Find where the given text appears and provide that cell's center as (X, Y) coordinate. 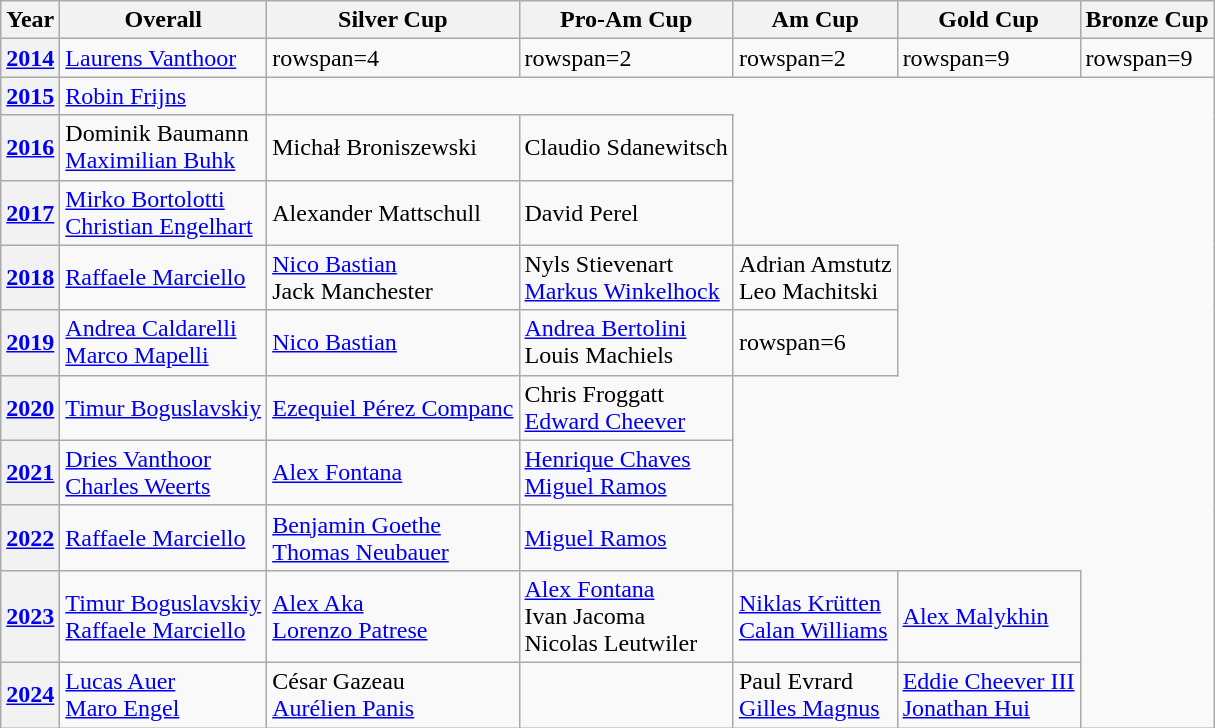
Alexander Mattschull (393, 212)
rowspan=4 (393, 58)
Dominik Baumann Maximilian Buhk (164, 148)
Dries Vanthoor Charles Weerts (164, 472)
Nico Bastian Jack Manchester (393, 278)
Benjamin Goethe Thomas Neubauer (393, 538)
2021 (30, 472)
Alex Aka Lorenzo Patrese (393, 616)
2015 (30, 96)
Robin Frijns (164, 96)
Paul Evrard Gilles Magnus (815, 694)
Niklas Krütten Calan Williams (815, 616)
2016 (30, 148)
Gold Cup (988, 20)
Bronze Cup (1147, 20)
Nyls Stievenart Markus Winkelhock (626, 278)
Timur Boguslavskiy Raffaele Marciello (164, 616)
Silver Cup (393, 20)
César Gazeau Aurélien Panis (393, 694)
rowspan=6 (815, 342)
Laurens Vanthoor (164, 58)
2019 (30, 342)
Alex Fontana Ivan Jacoma Nicolas Leutwiler (626, 616)
Lucas Auer Maro Engel (164, 694)
Andrea Caldarelli Marco Mapelli (164, 342)
Henrique Chaves Miguel Ramos (626, 472)
Adrian Amstutz Leo Machitski (815, 278)
Pro-Am Cup (626, 20)
Nico Bastian (393, 342)
2014 (30, 58)
Ezequiel Pérez Companc (393, 408)
2017 (30, 212)
2023 (30, 616)
Eddie Cheever III Jonathan Hui (988, 694)
Year (30, 20)
Miguel Ramos (626, 538)
Michał Broniszewski (393, 148)
Mirko Bortolotti Christian Engelhart (164, 212)
2018 (30, 278)
Alex Malykhin (988, 616)
Timur Boguslavskiy (164, 408)
Alex Fontana (393, 472)
2022 (30, 538)
2020 (30, 408)
Overall (164, 20)
Andrea Bertolini Louis Machiels (626, 342)
David Perel (626, 212)
2024 (30, 694)
Claudio Sdanewitsch (626, 148)
Am Cup (815, 20)
Chris Froggatt Edward Cheever (626, 408)
